Output the [x, y] coordinate of the center of the cell containing the given text.  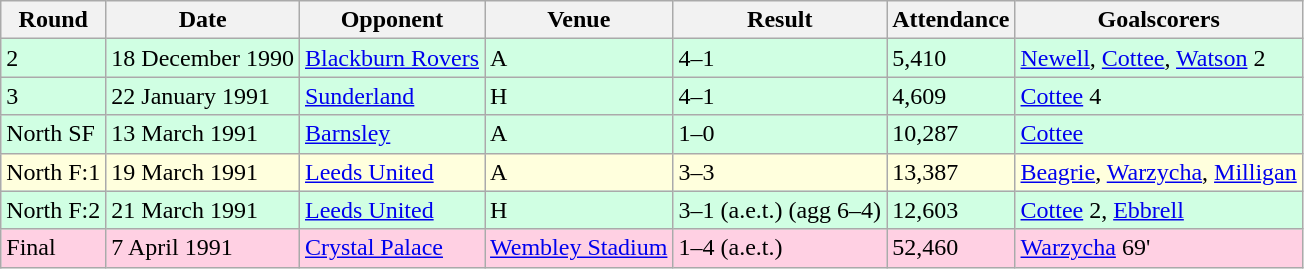
North F:2 [54, 210]
12,603 [951, 210]
Result [780, 20]
1–4 (a.e.t.) [780, 248]
Cottee 4 [1158, 96]
Newell, Cottee, Watson 2 [1158, 58]
North SF [54, 134]
Warzycha 69' [1158, 248]
21 March 1991 [203, 210]
Goalscorers [1158, 20]
Sunderland [392, 96]
Opponent [392, 20]
Round [54, 20]
Beagrie, Warzycha, Milligan [1158, 172]
Cottee 2, Ebbrell [1158, 210]
13,387 [951, 172]
3–1 (a.e.t.) (agg 6–4) [780, 210]
13 March 1991 [203, 134]
North F:1 [54, 172]
Attendance [951, 20]
1–0 [780, 134]
Wembley Stadium [579, 248]
Date [203, 20]
Final [54, 248]
22 January 1991 [203, 96]
2 [54, 58]
3–3 [780, 172]
19 March 1991 [203, 172]
3 [54, 96]
10,287 [951, 134]
Barnsley [392, 134]
5,410 [951, 58]
52,460 [951, 248]
7 April 1991 [203, 248]
Venue [579, 20]
4,609 [951, 96]
Cottee [1158, 134]
Blackburn Rovers [392, 58]
Crystal Palace [392, 248]
18 December 1990 [203, 58]
